Provide the [X, Y] coordinate of the cell's center where the given text is located.  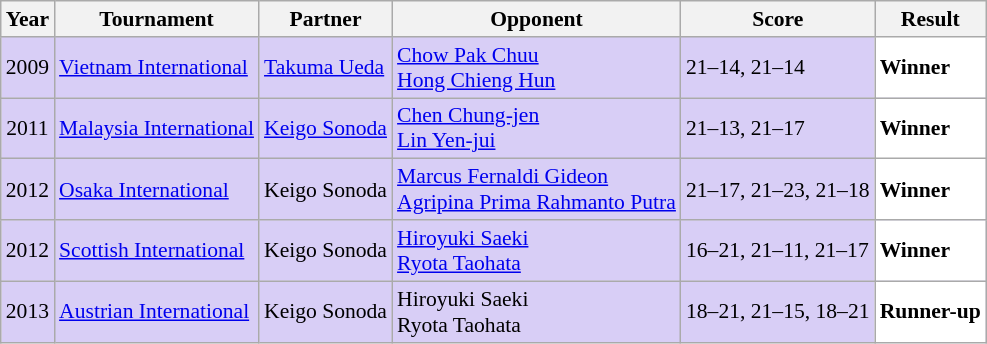
18–21, 21–15, 18–21 [778, 312]
Result [930, 19]
Vietnam International [156, 68]
21–14, 21–14 [778, 68]
Austrian International [156, 312]
2013 [28, 312]
Scottish International [156, 250]
Partner [326, 19]
Takuma Ueda [326, 68]
Malaysia International [156, 128]
21–13, 21–17 [778, 128]
Tournament [156, 19]
Chow Pak Chuu Hong Chieng Hun [536, 68]
Runner-up [930, 312]
Marcus Fernaldi Gideon Agripina Prima Rahmanto Putra [536, 190]
Chen Chung-jen Lin Yen-jui [536, 128]
Score [778, 19]
Year [28, 19]
Opponent [536, 19]
Osaka International [156, 190]
16–21, 21–11, 21–17 [778, 250]
2011 [28, 128]
21–17, 21–23, 21–18 [778, 190]
2009 [28, 68]
